For the text-containing cell, return its midpoint in (X, Y) coordinate format. 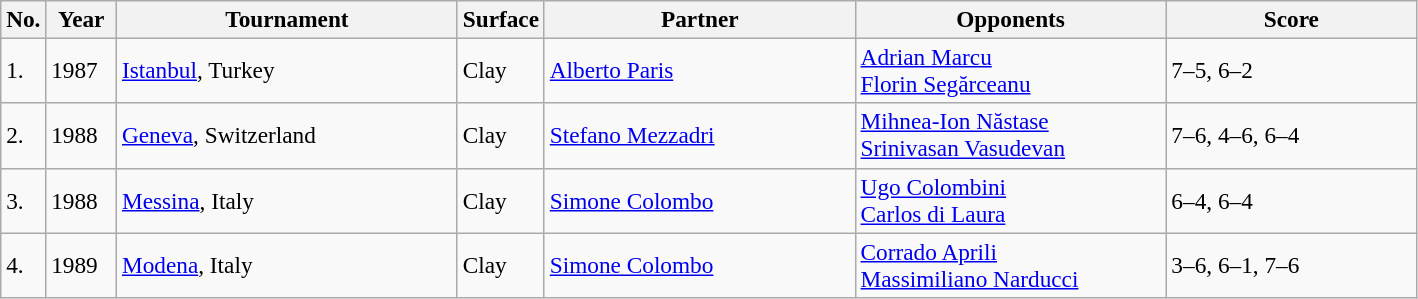
Score (1292, 19)
No. (24, 19)
Corrado Aprili Massimiliano Narducci (1010, 264)
1987 (82, 70)
Mihnea-Ion Năstase Srinivasan Vasudevan (1010, 136)
Partner (700, 19)
Modena, Italy (288, 264)
1. (24, 70)
3–6, 6–1, 7–6 (1292, 264)
6–4, 6–4 (1292, 200)
Opponents (1010, 19)
Istanbul, Turkey (288, 70)
Stefano Mezzadri (700, 136)
7–6, 4–6, 6–4 (1292, 136)
Ugo Colombini Carlos di Laura (1010, 200)
1989 (82, 264)
Year (82, 19)
Tournament (288, 19)
Geneva, Switzerland (288, 136)
Surface (500, 19)
Messina, Italy (288, 200)
Alberto Paris (700, 70)
Adrian Marcu Florin Segărceanu (1010, 70)
4. (24, 264)
2. (24, 136)
3. (24, 200)
7–5, 6–2 (1292, 70)
